Capture the cell that displays the provided text and extract its [x, y] central coordinate. 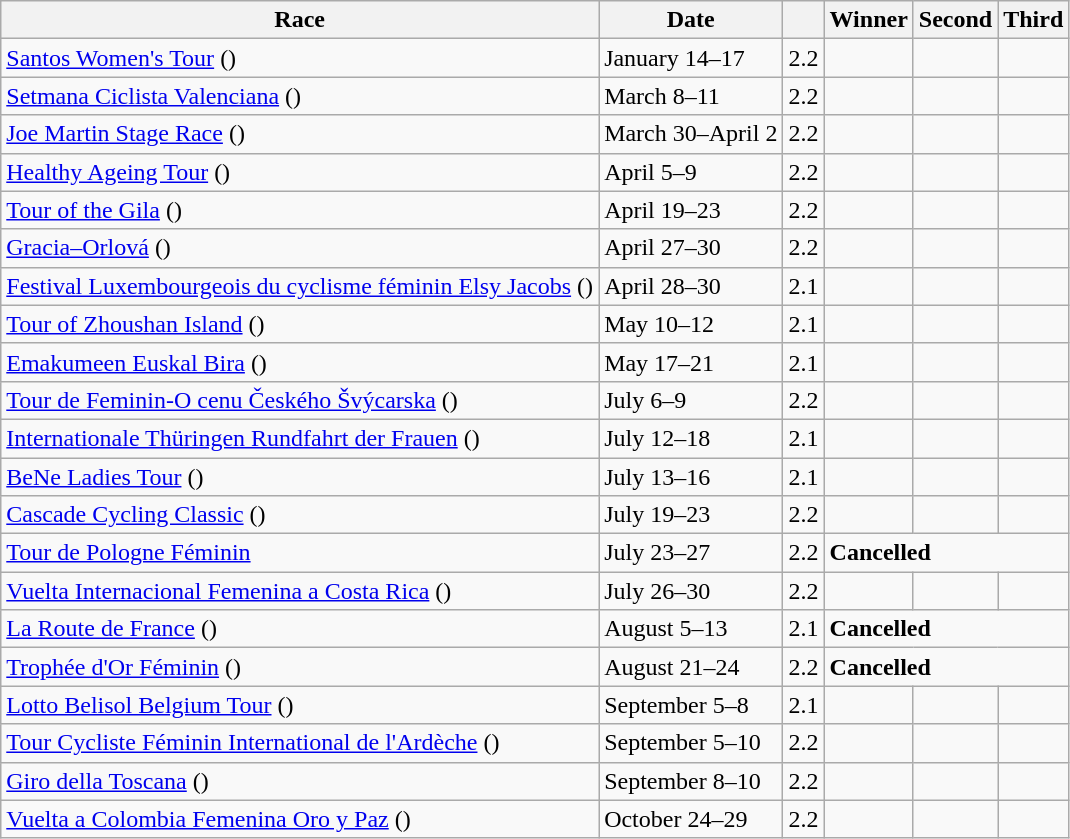
Setmana Ciclista Valenciana () [300, 96]
Cascade Cycling Classic () [300, 515]
Tour de Pologne Féminin [300, 553]
July 6–9 [691, 400]
January 14–17 [691, 58]
Festival Luxembourgeois du cyclisme féminin Elsy Jacobs () [300, 286]
September 5–10 [691, 743]
Tour of the Gila () [300, 210]
Emakumeen Euskal Bira () [300, 362]
Race [300, 20]
July 13–16 [691, 477]
La Route de France () [300, 629]
April 28–30 [691, 286]
July 26–30 [691, 591]
Vuelta Internacional Femenina a Costa Rica () [300, 591]
July 23–27 [691, 553]
Lotto Belisol Belgium Tour () [300, 705]
Second [955, 20]
Date [691, 20]
BeNe Ladies Tour () [300, 477]
Trophée d'Or Féminin () [300, 667]
September 5–8 [691, 705]
April 19–23 [691, 210]
October 24–29 [691, 819]
July 12–18 [691, 438]
April 27–30 [691, 248]
Gracia–Orlová () [300, 248]
May 17–21 [691, 362]
Healthy Ageing Tour () [300, 172]
August 21–24 [691, 667]
April 5–9 [691, 172]
Giro della Toscana () [300, 781]
Tour Cycliste Féminin International de l'Ardèche () [300, 743]
Santos Women's Tour () [300, 58]
Internationale Thüringen Rundfahrt der Frauen () [300, 438]
September 8–10 [691, 781]
Third [1034, 20]
August 5–13 [691, 629]
July 19–23 [691, 515]
March 30–April 2 [691, 134]
Vuelta a Colombia Femenina Oro y Paz () [300, 819]
Winner [868, 20]
May 10–12 [691, 324]
March 8–11 [691, 96]
Joe Martin Stage Race () [300, 134]
Tour of Zhoushan Island () [300, 324]
Tour de Feminin-O cenu Českého Švýcarska () [300, 400]
